Determine the [X, Y] coordinate at the center of the cell enclosing the given text.  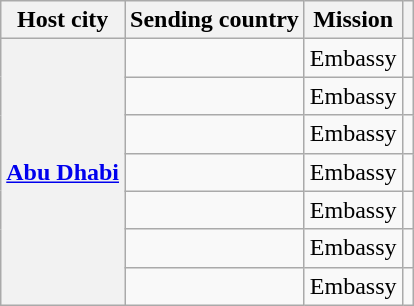
Sending country [215, 20]
Host city [63, 20]
Abu Dhabi [63, 172]
Mission [353, 20]
